Provide the (x, y) coordinate of the cell's center where the given text is located.  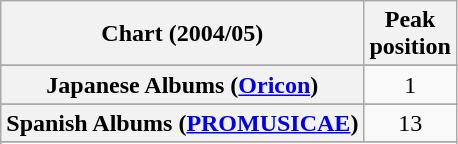
13 (410, 123)
Peakposition (410, 34)
Spanish Albums (PROMUSICAE) (182, 123)
Chart (2004/05) (182, 34)
1 (410, 85)
Japanese Albums (Oricon) (182, 85)
